Return [x, y] of the center of cell containing provided text 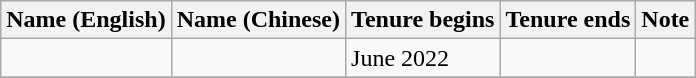
Tenure ends [568, 20]
Note [666, 20]
Name (English) [86, 20]
Name (Chinese) [258, 20]
June 2022 [423, 58]
Tenure begins [423, 20]
